For the text-containing cell, return its midpoint in [X, Y] coordinate format. 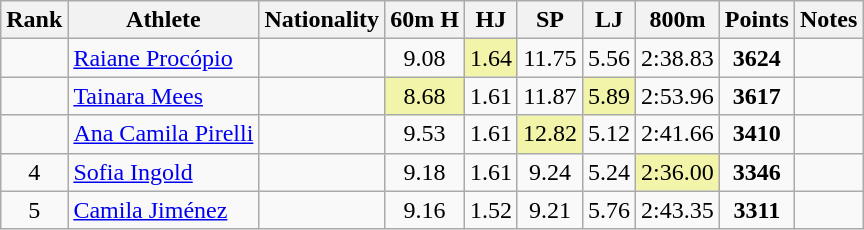
9.24 [550, 172]
Athlete [164, 20]
Tainara Mees [164, 96]
2:38.83 [678, 58]
1.52 [490, 210]
3624 [756, 58]
9.21 [550, 210]
11.75 [550, 58]
2:36.00 [678, 172]
Ana Camila Pirelli [164, 134]
Raiane Procópio [164, 58]
2:53.96 [678, 96]
60m H [425, 20]
3346 [756, 172]
Sofia Ingold [164, 172]
Nationality [322, 20]
HJ [490, 20]
12.82 [550, 134]
Camila Jiménez [164, 210]
9.53 [425, 134]
Points [756, 20]
1.64 [490, 58]
3617 [756, 96]
5.56 [608, 58]
5.89 [608, 96]
8.68 [425, 96]
3410 [756, 134]
5.12 [608, 134]
5 [34, 210]
5.24 [608, 172]
9.08 [425, 58]
800m [678, 20]
LJ [608, 20]
3311 [756, 210]
9.16 [425, 210]
5.76 [608, 210]
2:41.66 [678, 134]
Rank [34, 20]
11.87 [550, 96]
Notes [828, 20]
2:43.35 [678, 210]
9.18 [425, 172]
4 [34, 172]
SP [550, 20]
